Detect which cell encompasses the target text, then output its [X, Y] center coordinate. 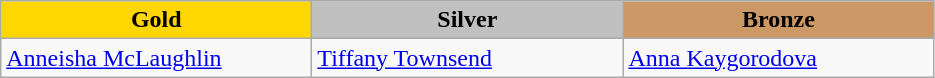
Silver [468, 20]
Gold [156, 20]
Tiffany Townsend [468, 58]
Anna Kaygorodova [778, 58]
Bronze [778, 20]
Anneisha McLaughlin [156, 58]
